Capture the cell that displays the provided text and extract its [X, Y] central coordinate. 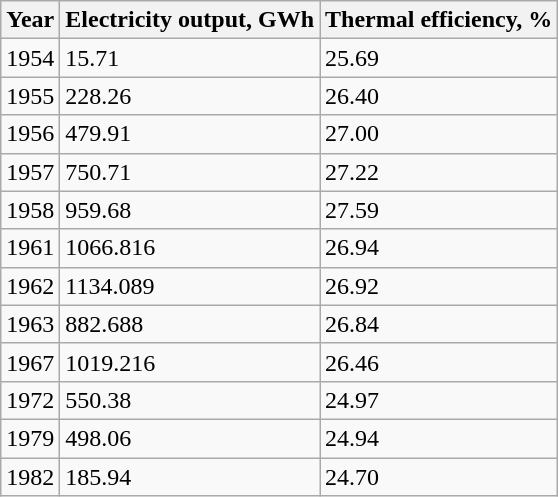
1955 [30, 96]
15.71 [190, 58]
26.84 [439, 324]
750.71 [190, 172]
1979 [30, 438]
27.59 [439, 210]
24.97 [439, 400]
24.70 [439, 477]
1019.216 [190, 362]
24.94 [439, 438]
185.94 [190, 477]
26.40 [439, 96]
26.94 [439, 248]
479.91 [190, 134]
26.46 [439, 362]
1956 [30, 134]
26.92 [439, 286]
1957 [30, 172]
25.69 [439, 58]
1958 [30, 210]
1982 [30, 477]
1134.089 [190, 286]
550.38 [190, 400]
1961 [30, 248]
959.68 [190, 210]
1954 [30, 58]
27.00 [439, 134]
1066.816 [190, 248]
Thermal efficiency, % [439, 20]
1967 [30, 362]
27.22 [439, 172]
1963 [30, 324]
Year [30, 20]
Electricity output, GWh [190, 20]
882.688 [190, 324]
1972 [30, 400]
1962 [30, 286]
228.26 [190, 96]
498.06 [190, 438]
